Identify which cell holds the provided text, then report its [X, Y] central coordinate. 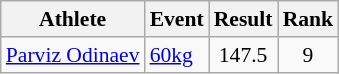
Result [244, 19]
Parviz Odinaev [73, 55]
Event [177, 19]
9 [308, 55]
147.5 [244, 55]
60kg [177, 55]
Athlete [73, 19]
Rank [308, 19]
